Identify which cell holds the provided text, then report its [X, Y] central coordinate. 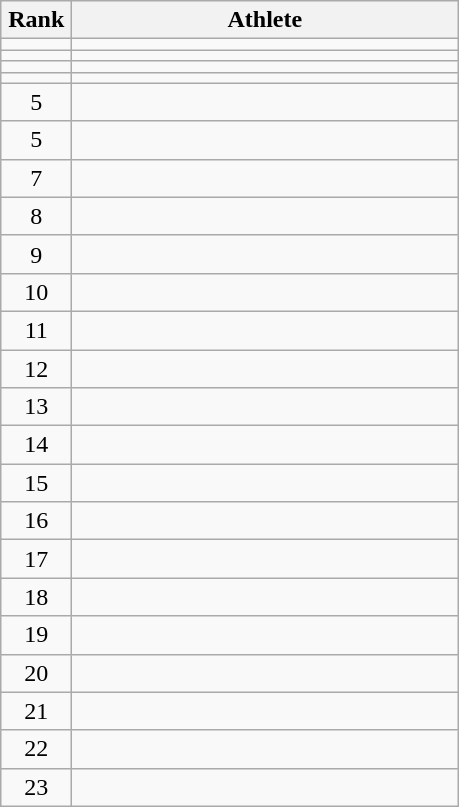
11 [36, 330]
19 [36, 635]
15 [36, 483]
12 [36, 369]
14 [36, 445]
21 [36, 711]
8 [36, 216]
22 [36, 749]
20 [36, 673]
7 [36, 178]
Athlete [265, 20]
18 [36, 597]
23 [36, 787]
Rank [36, 20]
13 [36, 407]
16 [36, 521]
17 [36, 559]
10 [36, 292]
9 [36, 254]
